Output the (X, Y) coordinate of the center of the cell containing the given text.  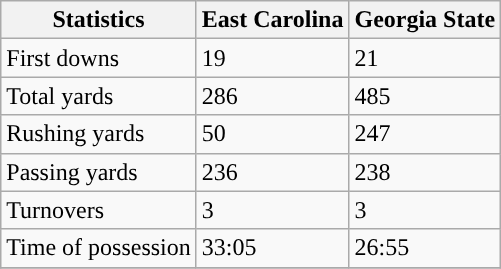
33:05 (272, 248)
26:55 (425, 248)
236 (272, 172)
East Carolina (272, 20)
Georgia State (425, 20)
21 (425, 58)
50 (272, 134)
Total yards (99, 96)
Rushing yards (99, 134)
Statistics (99, 20)
485 (425, 96)
Turnovers (99, 210)
Time of possession (99, 248)
286 (272, 96)
238 (425, 172)
19 (272, 58)
247 (425, 134)
Passing yards (99, 172)
First downs (99, 58)
